Search for the cell housing the specified text and yield its [x, y] center coordinate. 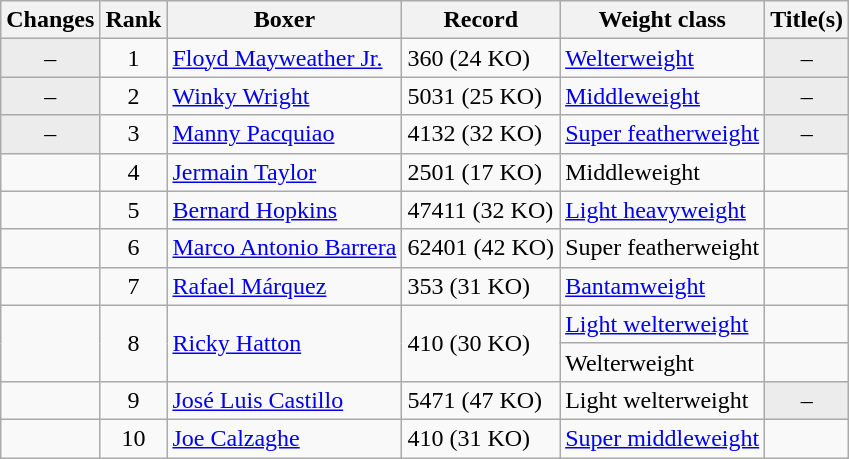
Boxer [284, 20]
Jermain Taylor [284, 172]
360 (24 KO) [481, 58]
3 [134, 134]
353 (31 KO) [481, 286]
410 (31 KO) [481, 438]
Winky Wright [284, 96]
5 [134, 210]
Changes [50, 20]
Record [481, 20]
Rank [134, 20]
Weight class [662, 20]
5031 (25 KO) [481, 96]
4132 (32 KO) [481, 134]
José Luis Castillo [284, 400]
Joe Calzaghe [284, 438]
Rafael Márquez [284, 286]
Super middleweight [662, 438]
9 [134, 400]
Floyd Mayweather Jr. [284, 58]
47411 (32 KO) [481, 210]
8 [134, 343]
Manny Pacquiao [284, 134]
1 [134, 58]
Ricky Hatton [284, 343]
Light heavyweight [662, 210]
4 [134, 172]
Bernard Hopkins [284, 210]
62401 (42 KO) [481, 248]
6 [134, 248]
2501 (17 KO) [481, 172]
Title(s) [807, 20]
7 [134, 286]
2 [134, 96]
Marco Antonio Barrera [284, 248]
Bantamweight [662, 286]
5471 (47 KO) [481, 400]
10 [134, 438]
410 (30 KO) [481, 343]
